Provide the [x, y] coordinate of the cell's center where the given text is located.  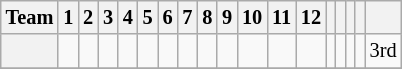
1 [68, 17]
2 [88, 17]
7 [187, 17]
8 [207, 17]
3rd [384, 51]
10 [252, 17]
6 [168, 17]
3 [108, 17]
5 [148, 17]
9 [227, 17]
Team [30, 17]
4 [128, 17]
11 [282, 17]
12 [311, 17]
